Provide the (X, Y) coordinate of the cell's center where the given text is located.  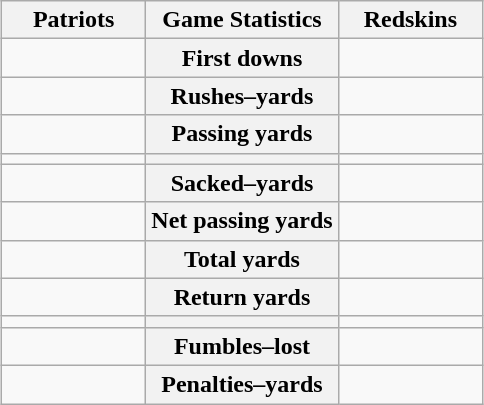
Fumbles–lost (242, 346)
Sacked–yards (242, 183)
Return yards (242, 297)
Net passing yards (242, 221)
Patriots (73, 20)
First downs (242, 58)
Game Statistics (242, 20)
Total yards (242, 259)
Penalties–yards (242, 384)
Rushes–yards (242, 96)
Redskins (410, 20)
Passing yards (242, 134)
